Determine the (x, y) coordinate at the center of the cell enclosing the given text.  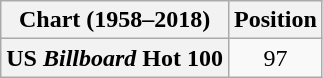
97 (276, 58)
Chart (1958–2018) (115, 20)
Position (276, 20)
US Billboard Hot 100 (115, 58)
